From the cell containing the given text, extract its center point as [X, Y] coordinate. 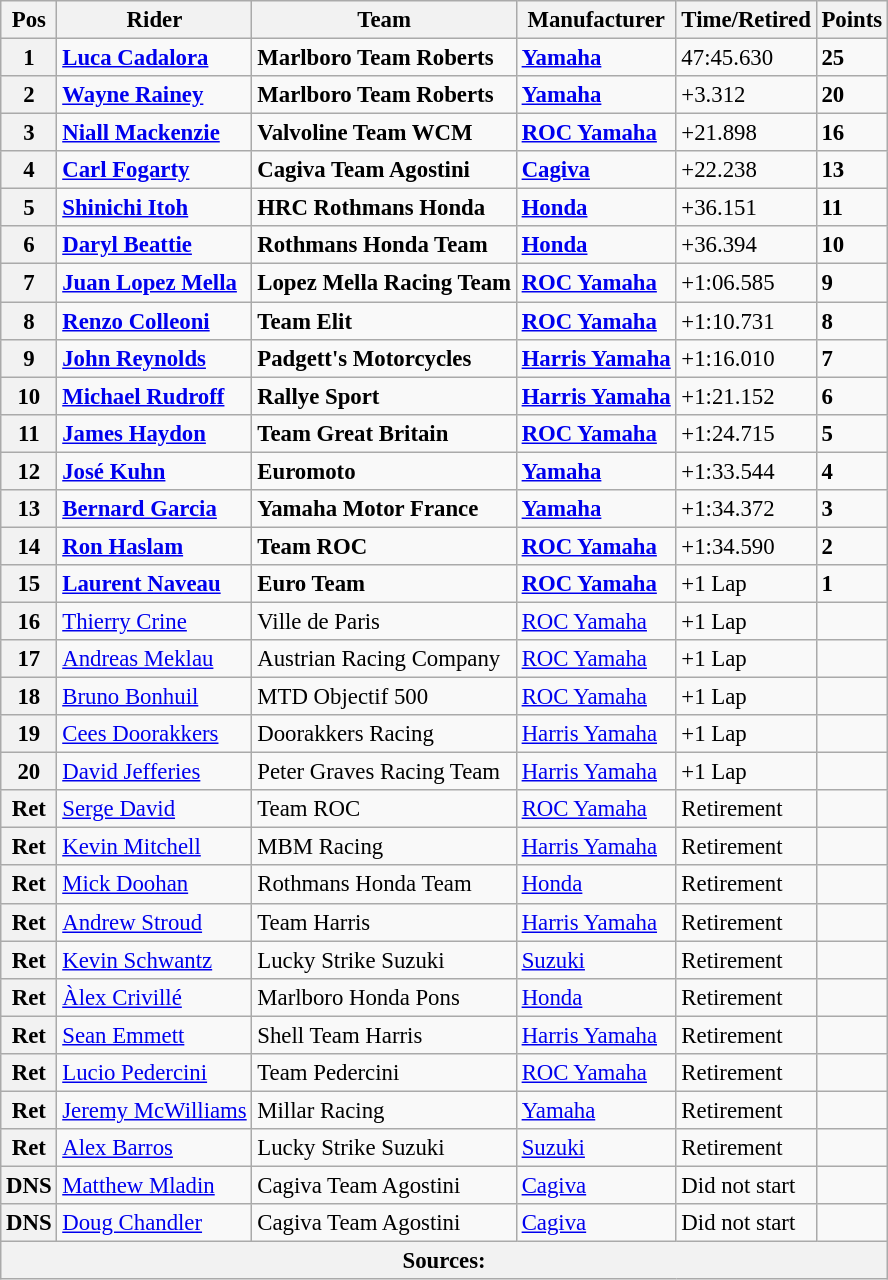
Rallye Sport [384, 396]
+21.898 [746, 133]
+36.151 [746, 208]
Jeremy McWilliams [154, 1110]
+1:10.731 [746, 321]
12 [29, 471]
Carl Fogarty [154, 170]
Doug Chandler [154, 1223]
Euromoto [384, 471]
John Reynolds [154, 358]
Serge David [154, 809]
+3.312 [746, 95]
Kevin Mitchell [154, 847]
Daryl Beattie [154, 245]
Ron Haslam [154, 546]
Kevin Schwantz [154, 960]
Mick Doohan [154, 885]
Michael Rudroff [154, 396]
Rider [154, 20]
Sources: [444, 1261]
Matthew Mladin [154, 1185]
Team Elit [384, 321]
Laurent Naveau [154, 584]
14 [29, 546]
Bernard Garcia [154, 509]
+1:34.372 [746, 509]
Lucio Pedercini [154, 1073]
Yamaha Motor France [384, 509]
18 [29, 697]
Austrian Racing Company [384, 659]
+36.394 [746, 245]
Team [384, 20]
+1:34.590 [746, 546]
Alex Barros [154, 1148]
Thierry Crine [154, 621]
Àlex Crivillé [154, 997]
Andrew Stroud [154, 922]
Bruno Bonhuil [154, 697]
Valvoline Team WCM [384, 133]
+1:21.152 [746, 396]
25 [852, 58]
Cees Doorakkers [154, 734]
HRC Rothmans Honda [384, 208]
47:45.630 [746, 58]
Time/Retired [746, 20]
Andreas Meklau [154, 659]
+22.238 [746, 170]
Shell Team Harris [384, 1035]
David Jefferies [154, 772]
MBM Racing [384, 847]
19 [29, 734]
Wayne Rainey [154, 95]
Manufacturer [596, 20]
Renzo Colleoni [154, 321]
Millar Racing [384, 1110]
Luca Cadalora [154, 58]
Team Pedercini [384, 1073]
Shinichi Itoh [154, 208]
+1:16.010 [746, 358]
Marlboro Honda Pons [384, 997]
MTD Objectif 500 [384, 697]
Juan Lopez Mella [154, 283]
Peter Graves Racing Team [384, 772]
Euro Team [384, 584]
Pos [29, 20]
17 [29, 659]
Ville de Paris [384, 621]
Points [852, 20]
Team Harris [384, 922]
15 [29, 584]
Team Great Britain [384, 433]
James Haydon [154, 433]
+1:24.715 [746, 433]
+1:33.544 [746, 471]
Lopez Mella Racing Team [384, 283]
José Kuhn [154, 471]
Sean Emmett [154, 1035]
Niall Mackenzie [154, 133]
+1:06.585 [746, 283]
Doorakkers Racing [384, 734]
Padgett's Motorcycles [384, 358]
